Pinpoint the cell where the given text exists, returning its (x, y) midpoint coordinate. 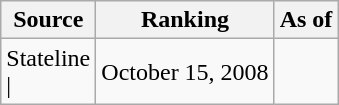
Source (48, 20)
October 15, 2008 (185, 72)
Ranking (185, 20)
Stateline| (48, 72)
As of (306, 20)
